Find where the given text appears and provide that cell's center as (X, Y) coordinate. 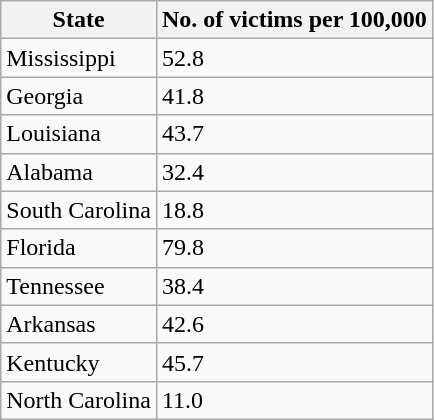
South Carolina (79, 210)
45.7 (294, 362)
Alabama (79, 172)
Louisiana (79, 134)
79.8 (294, 248)
38.4 (294, 286)
Kentucky (79, 362)
No. of victims per 100,000 (294, 20)
Tennessee (79, 286)
Georgia (79, 96)
52.8 (294, 58)
Florida (79, 248)
Arkansas (79, 324)
State (79, 20)
43.7 (294, 134)
41.8 (294, 96)
Mississippi (79, 58)
32.4 (294, 172)
18.8 (294, 210)
11.0 (294, 400)
North Carolina (79, 400)
42.6 (294, 324)
